Pinpoint the cell where the given text exists, returning its [x, y] midpoint coordinate. 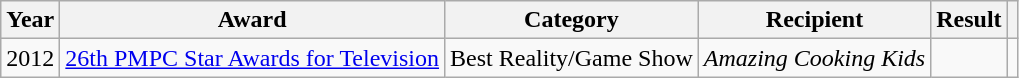
2012 [30, 58]
26th PMPC Star Awards for Television [252, 58]
Award [252, 20]
Recipient [814, 20]
Year [30, 20]
Result [969, 20]
Best Reality/Game Show [572, 58]
Amazing Cooking Kids [814, 58]
Category [572, 20]
